Identify which cell holds the provided text, then report its (X, Y) central coordinate. 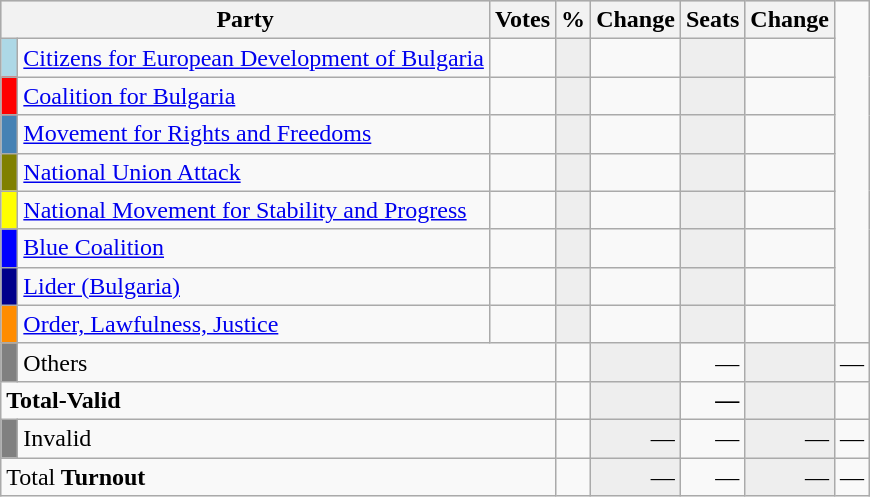
Seats (712, 20)
Citizens for European Development of Bulgaria (254, 58)
Coalition for Bulgaria (254, 96)
Party (246, 20)
National Union Attack (254, 172)
Lider (Bulgaria) (254, 286)
Blue Coalition (254, 248)
Others (287, 362)
Votes (522, 20)
% (574, 20)
National Movement for Stability and Progress (254, 210)
Invalid (287, 438)
Order, Lawfulness, Justice (254, 324)
Movement for Rights and Freedoms (254, 134)
Total Turnout (278, 477)
Total-Valid (278, 400)
